Determine the (x, y) coordinate at the center of the cell enclosing the given text.  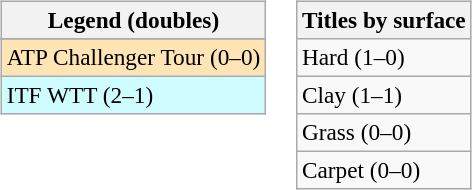
Grass (0–0) (384, 133)
Legend (doubles) (133, 20)
ITF WTT (2–1) (133, 95)
Titles by surface (384, 20)
Carpet (0–0) (384, 171)
ATP Challenger Tour (0–0) (133, 57)
Hard (1–0) (384, 57)
Clay (1–1) (384, 95)
